Provide the [x, y] coordinate of the cell's center where the given text is located.  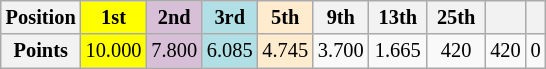
5th [285, 17]
3rd [230, 17]
1.665 [398, 51]
2nd [174, 17]
3.700 [341, 51]
13th [398, 17]
6.085 [230, 51]
7.800 [174, 51]
0 [536, 51]
9th [341, 17]
10.000 [114, 51]
1st [114, 17]
4.745 [285, 51]
Position [41, 17]
Points [41, 51]
25th [456, 17]
